Capture the cell that displays the provided text and extract its [X, Y] central coordinate. 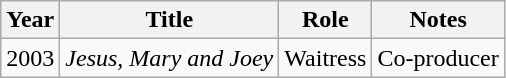
Jesus, Mary and Joey [170, 58]
Waitress [326, 58]
Notes [438, 20]
Co-producer [438, 58]
Year [30, 20]
Title [170, 20]
2003 [30, 58]
Role [326, 20]
